For the text-containing cell, return its midpoint in [x, y] coordinate format. 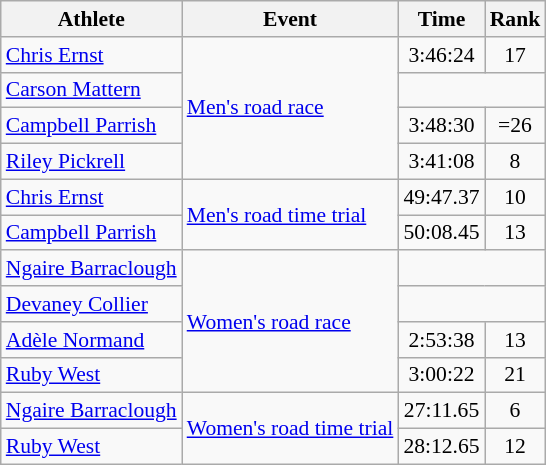
49:47.37 [441, 197]
12 [516, 447]
Riley Pickrell [92, 162]
17 [516, 55]
=26 [516, 126]
6 [516, 411]
Women's road race [290, 322]
Devaney Collier [92, 304]
Men's road time trial [290, 214]
3:48:30 [441, 126]
Time [441, 19]
Athlete [92, 19]
Event [290, 19]
27:11.65 [441, 411]
2:53:38 [441, 340]
Carson Mattern [92, 90]
3:46:24 [441, 55]
Men's road race [290, 108]
Women's road time trial [290, 428]
Adèle Normand [92, 340]
10 [516, 197]
50:08.45 [441, 233]
3:00:22 [441, 375]
21 [516, 375]
8 [516, 162]
Rank [516, 19]
3:41:08 [441, 162]
28:12.65 [441, 447]
